From the cell containing the given text, extract its center point as (x, y) coordinate. 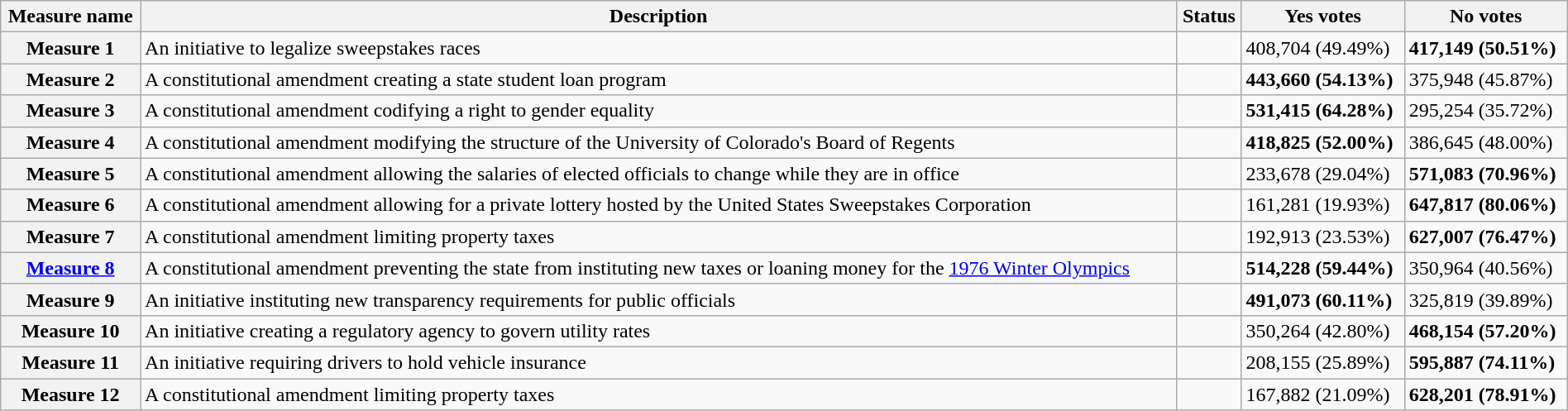
A constitutional amendment allowing the salaries of elected officials to change while they are in office (658, 174)
Description (658, 17)
Measure 5 (71, 174)
468,154 (57.20%) (1485, 331)
350,264 (42.80%) (1323, 331)
192,913 (23.53%) (1323, 237)
No votes (1485, 17)
A constitutional amendment codifying a right to gender equality (658, 111)
Measure 1 (71, 48)
Measure 8 (71, 268)
Measure name (71, 17)
Measure 7 (71, 237)
Measure 12 (71, 394)
386,645 (48.00%) (1485, 142)
443,660 (54.13%) (1323, 79)
408,704 (49.49%) (1323, 48)
208,155 (25.89%) (1323, 362)
167,882 (21.09%) (1323, 394)
Measure 3 (71, 111)
A constitutional amendment modifying the structure of the University of Colorado's Board of Regents (658, 142)
Measure 10 (71, 331)
Status (1209, 17)
An initiative requiring drivers to hold vehicle insurance (658, 362)
161,281 (19.93%) (1323, 205)
531,415 (64.28%) (1323, 111)
375,948 (45.87%) (1485, 79)
628,201 (78.91%) (1485, 394)
Measure 6 (71, 205)
A constitutional amendment preventing the state from instituting new taxes or loaning money for the 1976 Winter Olympics (658, 268)
A constitutional amendment creating a state student loan program (658, 79)
A constitutional amendment allowing for a private lottery hosted by the United States Sweepstakes Corporation (658, 205)
An initiative creating a regulatory agency to govern utility rates (658, 331)
233,678 (29.04%) (1323, 174)
Measure 4 (71, 142)
Yes votes (1323, 17)
Measure 9 (71, 299)
418,825 (52.00%) (1323, 142)
417,149 (50.51%) (1485, 48)
627,007 (76.47%) (1485, 237)
647,817 (80.06%) (1485, 205)
350,964 (40.56%) (1485, 268)
491,073 (60.11%) (1323, 299)
571,083 (70.96%) (1485, 174)
514,228 (59.44%) (1323, 268)
An initiative instituting new transparency requirements for public officials (658, 299)
595,887 (74.11%) (1485, 362)
Measure 2 (71, 79)
325,819 (39.89%) (1485, 299)
An initiative to legalize sweepstakes races (658, 48)
Measure 11 (71, 362)
295,254 (35.72%) (1485, 111)
